From the cell containing the given text, extract its center point as (x, y) coordinate. 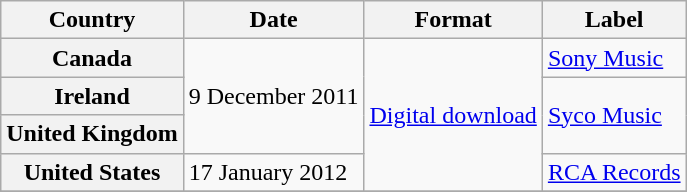
Country (92, 20)
Format (453, 20)
9 December 2011 (274, 96)
Digital download (453, 115)
Syco Music (614, 115)
Label (614, 20)
United Kingdom (92, 134)
Date (274, 20)
17 January 2012 (274, 172)
Canada (92, 58)
United States (92, 172)
Ireland (92, 96)
RCA Records (614, 172)
Sony Music (614, 58)
